For the text-containing cell, return its midpoint in [X, Y] coordinate format. 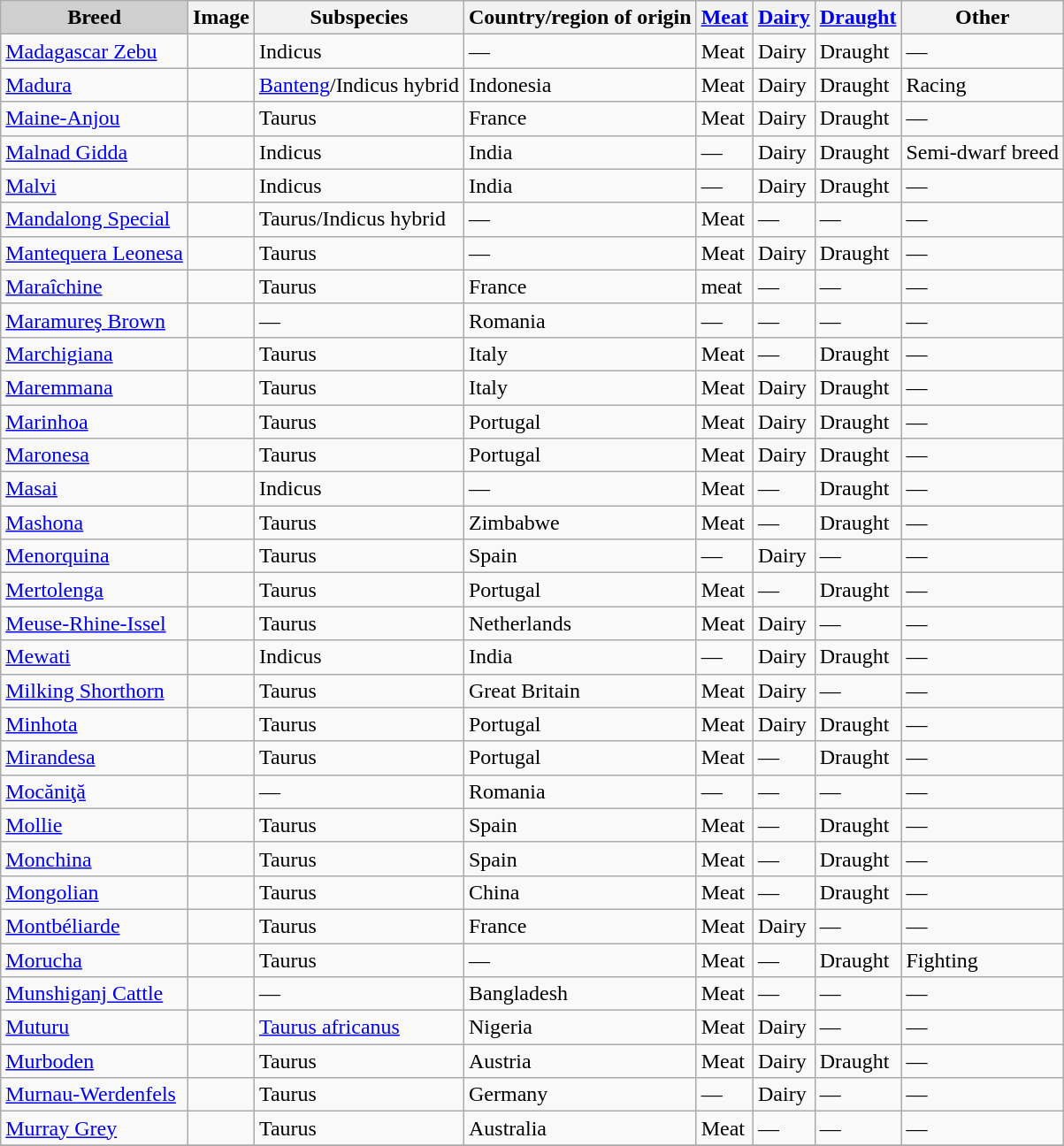
Malnad Gidda [95, 152]
Mantequera Leonesa [95, 253]
Germany [580, 1095]
Netherlands [580, 623]
Muturu [95, 1028]
Mocăniţă [95, 791]
Maramureş Brown [95, 320]
Mongolian [95, 892]
Maine-Anjou [95, 118]
Bangladesh [580, 994]
Nigeria [580, 1028]
Breed [95, 18]
China [580, 892]
Banteng/Indicus hybrid [359, 85]
Taurus africanus [359, 1028]
Masai [95, 489]
Morucha [95, 959]
Mandalong Special [95, 219]
Minhota [95, 724]
meat [724, 286]
Meuse-Rhine-Issel [95, 623]
Menorquina [95, 556]
Country/region of origin [580, 18]
Taurus/Indicus hybrid [359, 219]
Malvi [95, 186]
Racing [983, 85]
Mollie [95, 825]
Monchina [95, 859]
Other [983, 18]
Austria [580, 1061]
Murnau-Werdenfels [95, 1095]
Marchigiana [95, 354]
Mirandesa [95, 758]
Maronesa [95, 455]
Madagascar Zebu [95, 51]
Indonesia [580, 85]
Mertolenga [95, 590]
Mashona [95, 523]
Murray Grey [95, 1128]
Milking Shorthorn [95, 691]
Australia [580, 1128]
Maremmana [95, 387]
Fighting [983, 959]
Subspecies [359, 18]
Semi-dwarf breed [983, 152]
Murboden [95, 1061]
Image [221, 18]
Maraîchine [95, 286]
Montbéliarde [95, 926]
Munshiganj Cattle [95, 994]
Great Britain [580, 691]
Madura [95, 85]
Zimbabwe [580, 523]
Mewati [95, 657]
Marinhoa [95, 422]
